Identify which cell holds the provided text, then report its [X, Y] central coordinate. 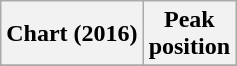
Chart (2016) [72, 34]
Peakposition [189, 34]
